Capture the cell that displays the provided text and extract its [X, Y] central coordinate. 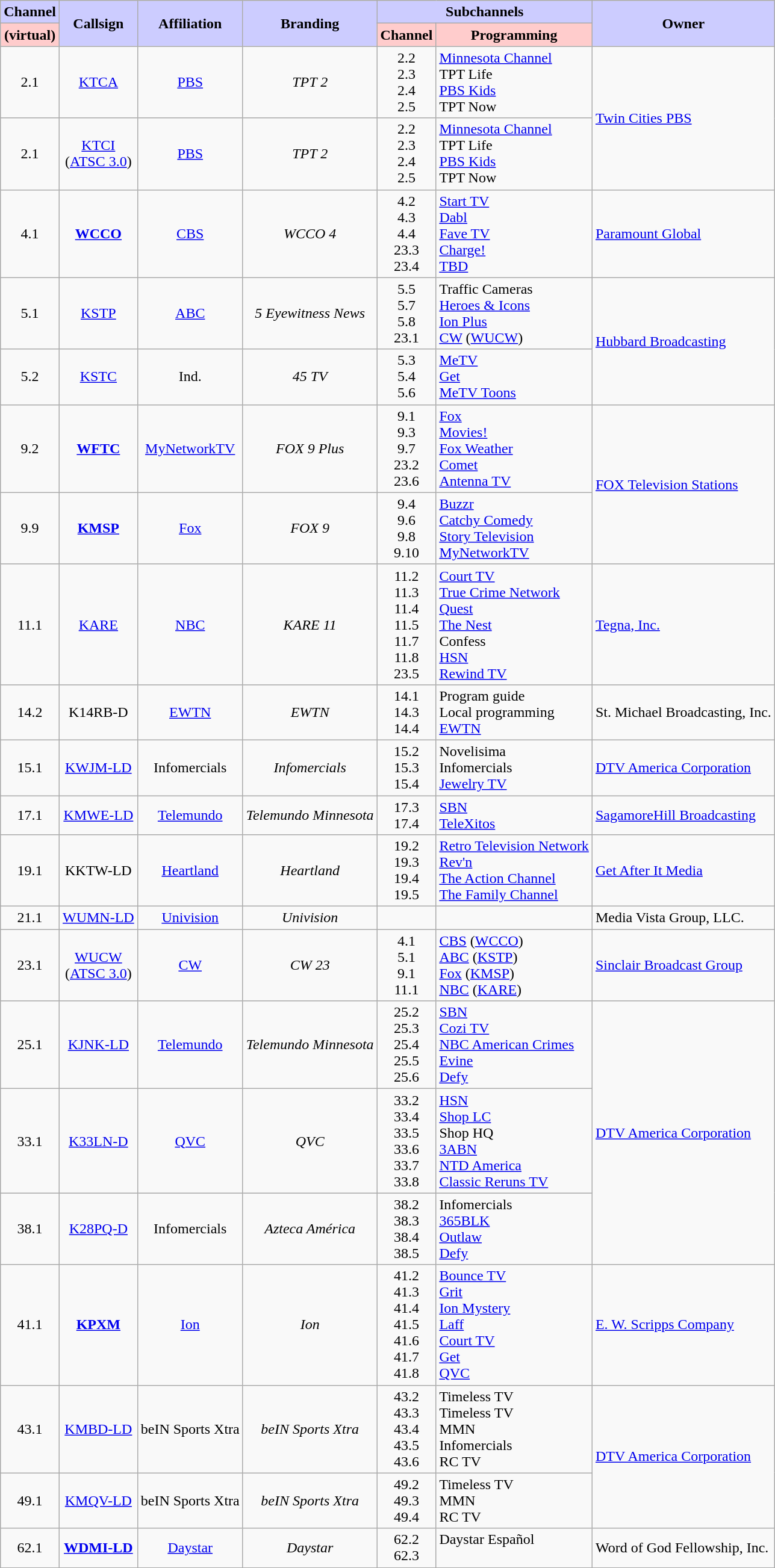
SagamoreHill Broadcasting [683, 815]
FOX 9 Plus [310, 448]
HSNShop LCShop HQ3ABNNTD AmericaClassic Reruns TV [514, 1141]
15.1 [30, 767]
Ind. [190, 377]
KMQV-LD [99, 1501]
45 TV [310, 377]
21.1 [30, 918]
CW [190, 965]
WUCW(ATSC 3.0) [99, 965]
KJNK-LD [99, 1045]
NBC [190, 624]
KTCA [99, 82]
Media Vista Group, LLC. [683, 918]
K33LN-D [99, 1141]
Fox [190, 528]
Hubbard Broadcasting [683, 341]
Daystar Español [514, 1548]
Programming [514, 35]
19.219.319.419.5 [406, 870]
33.233.433.533.633.733.8 [406, 1141]
62.262.3 [406, 1548]
KWJM-LD [99, 767]
Infomercials365BLKOutlawDefy [514, 1229]
4.1 [30, 234]
25.1 [30, 1045]
9.2 [30, 448]
4.24.34.423.323.4 [406, 234]
Callsign [99, 23]
9.19.39.723.223.6 [406, 448]
5.1 [30, 313]
CBS [190, 234]
WCCO [99, 234]
4.15.19.111.1 [406, 965]
43.1 [30, 1429]
Word of God Fellowship, Inc. [683, 1548]
KTCI(ATSC 3.0) [99, 154]
25.225.325.425.525.6 [406, 1045]
WUMN-LD [99, 918]
MeTVGetMeTV Toons [514, 377]
FoxMovies!Fox WeatherCometAntenna TV [514, 448]
Retro Television NetworkRev'nThe Action ChannelThe Family Channel [514, 870]
Timeless TVMMNRC TV [514, 1501]
Get After It Media [683, 870]
NovelisimaInfomercialsJewelry TV [514, 767]
9.49.69.89.10 [406, 528]
ABC [190, 313]
49.249.349.4 [406, 1501]
Affiliation [190, 23]
SBNCozi TVNBC American CrimesEvineDefy [514, 1045]
5.35.45.6 [406, 377]
5.2 [30, 377]
41.241.341.4 41.541.641.741.8 [406, 1325]
KSTC [99, 377]
CBS (WCCO)ABC (KSTP)Fox (KMSP)NBC (KARE) [514, 965]
11.1 [30, 624]
62.1 [30, 1548]
St. Michael Broadcasting, Inc. [683, 712]
Subchannels [484, 12]
5.55.75.823.1 [406, 313]
33.1 [30, 1141]
Owner [683, 23]
KMSP [99, 528]
15.215.315.4 [406, 767]
KSTP [99, 313]
Program guideLocal programmingEWTN [514, 712]
WCCO 4 [310, 234]
KARE [99, 624]
38.238.338.438.5 [406, 1229]
11.211.311.411.511.711.823.5 [406, 624]
14.2 [30, 712]
19.1 [30, 870]
14.114.314.4 [406, 712]
FOX 9 [310, 528]
(virtual) [30, 35]
38.1 [30, 1229]
SBNTeleXitos [514, 815]
KKTW-LD [99, 870]
KPXM [99, 1325]
43.243.343.443.543.6 [406, 1429]
23.1 [30, 965]
Paramount Global [683, 234]
17.1 [30, 815]
Start TVDablFave TVCharge!TBD [514, 234]
K28PQ-D [99, 1229]
WDMI-LD [99, 1548]
17.317.4 [406, 815]
CW 23 [310, 965]
5 Eyewitness News [310, 313]
49.1 [30, 1501]
E. W. Scripps Company [683, 1325]
Azteca América [310, 1229]
KARE 11 [310, 624]
Traffic CamerasHeroes & IconsIon PlusCW (WUCW) [514, 313]
MyNetworkTV [190, 448]
41.1 [30, 1325]
KMBD-LD [99, 1429]
Twin Cities PBS [683, 118]
Tegna, Inc. [683, 624]
Court TVTrue Crime NetworkQuestThe NestConfessHSNRewind TV [514, 624]
KMWE-LD [99, 815]
Sinclair Broadcast Group [683, 965]
K14RB-D [99, 712]
BuzzrCatchy ComedyStory TelevisionMyNetworkTV [514, 528]
9.9 [30, 528]
FOX Television Stations [683, 484]
WFTC [99, 448]
Bounce TVGritIon MysteryLaffCourt TVGetQVC [514, 1325]
Timeless TVTimeless TVMMNInfomercialsRC TV [514, 1429]
Branding [310, 23]
